Return the (X, Y) coordinate for the center point of the cell that contains the specified text.  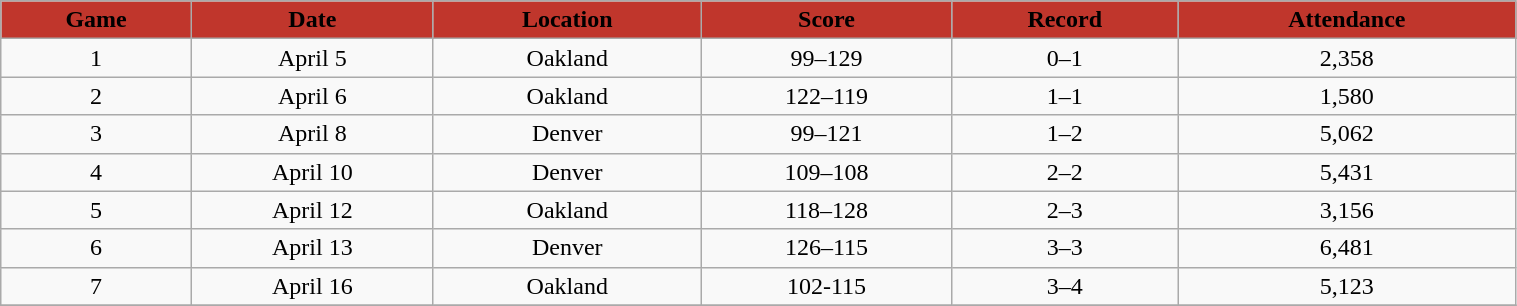
Record (1065, 20)
April 10 (312, 172)
7 (96, 286)
126–115 (826, 248)
Game (96, 20)
April 8 (312, 134)
April 6 (312, 96)
5,431 (1347, 172)
1–1 (1065, 96)
2–2 (1065, 172)
118–128 (826, 210)
1,580 (1347, 96)
April 16 (312, 286)
1 (96, 58)
April 5 (312, 58)
5,062 (1347, 134)
109–108 (826, 172)
0–1 (1065, 58)
99–129 (826, 58)
3,156 (1347, 210)
2–3 (1065, 210)
99–121 (826, 134)
Attendance (1347, 20)
Score (826, 20)
Date (312, 20)
2 (96, 96)
1–2 (1065, 134)
3–3 (1065, 248)
3–4 (1065, 286)
Location (567, 20)
6,481 (1347, 248)
2,358 (1347, 58)
4 (96, 172)
5 (96, 210)
April 12 (312, 210)
5,123 (1347, 286)
122–119 (826, 96)
6 (96, 248)
102-115 (826, 286)
3 (96, 134)
April 13 (312, 248)
